For the text-containing cell, return its midpoint in [X, Y] coordinate format. 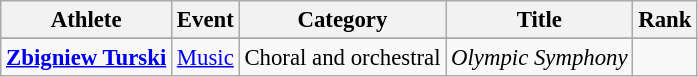
Title [540, 20]
Music [206, 58]
Event [206, 20]
Category [342, 20]
Olympic Symphony [540, 58]
Athlete [86, 20]
Zbigniew Turski [86, 58]
Choral and orchestral [342, 58]
Rank [665, 20]
